Determine the (x, y) coordinate at the center of the cell enclosing the given text.  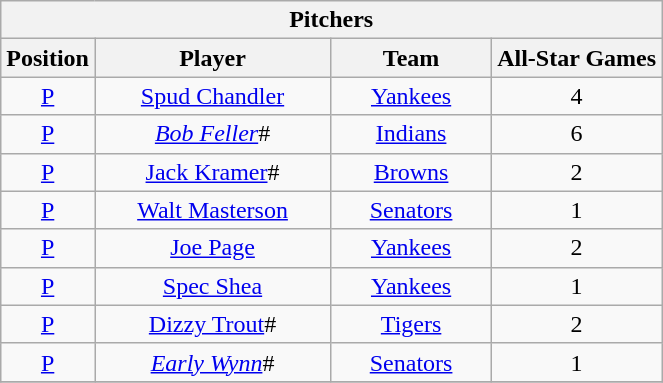
Player (212, 58)
Spud Chandler (212, 96)
Bob Feller# (212, 134)
6 (577, 134)
Team (412, 58)
4 (577, 96)
Joe Page (212, 248)
Jack Kramer# (212, 172)
Browns (412, 172)
Early Wynn# (212, 362)
All-Star Games (577, 58)
Indians (412, 134)
Position (48, 58)
Spec Shea (212, 286)
Pitchers (332, 20)
Tigers (412, 324)
Dizzy Trout# (212, 324)
Walt Masterson (212, 210)
